Detect which cell encompasses the target text, then output its [x, y] center coordinate. 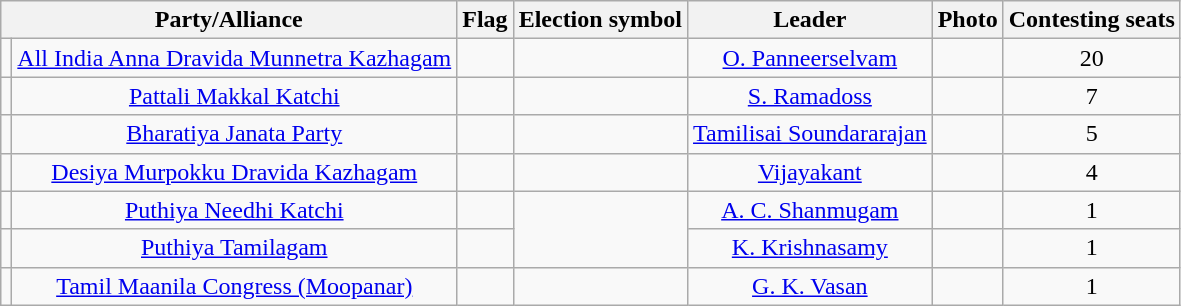
4 [1092, 172]
O. Panneerselvam [810, 58]
S. Ramadoss [810, 96]
Contesting seats [1092, 20]
Election symbol [600, 20]
A. C. Shanmugam [810, 210]
Leader [810, 20]
Desiya Murpokku Dravida Kazhagam [234, 172]
Puthiya Tamilagam [234, 248]
G. K. Vasan [810, 286]
Photo [968, 20]
20 [1092, 58]
Puthiya Needhi Katchi [234, 210]
5 [1092, 134]
Party/Alliance [229, 20]
Pattali Makkal Katchi [234, 96]
Bharatiya Janata Party [234, 134]
7 [1092, 96]
K. Krishnasamy [810, 248]
All India Anna Dravida Munnetra Kazhagam [234, 58]
Flag [485, 20]
Tamilisai Soundararajan [810, 134]
Tamil Maanila Congress (Moopanar) [234, 286]
Vijayakant [810, 172]
